Extract the [x, y] coordinate from the center of the cell holding the provided text.  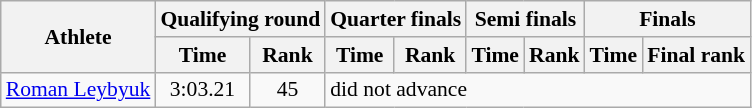
Semi finals [525, 19]
Final rank [696, 55]
Roman Leybyuk [78, 90]
Qualifying round [240, 19]
45 [288, 90]
Quarter finals [396, 19]
Finals [668, 19]
did not advance [538, 90]
3:03.21 [202, 90]
Athlete [78, 36]
